From the cell containing the given text, extract its center point as (x, y) coordinate. 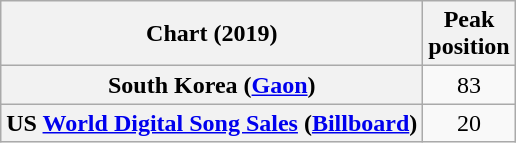
US World Digital Song Sales (Billboard) (212, 123)
Chart (2019) (212, 34)
Peakposition (469, 34)
20 (469, 123)
83 (469, 85)
South Korea (Gaon) (212, 85)
